Search for the cell housing the specified text and yield its [X, Y] center coordinate. 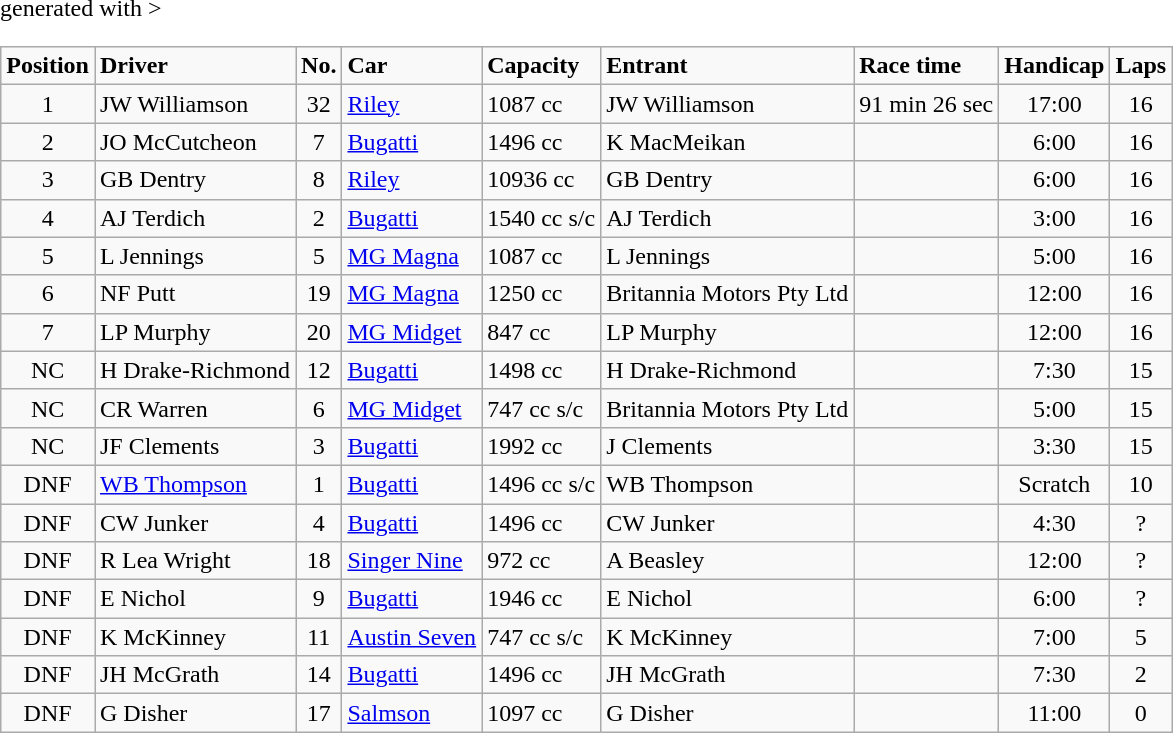
3:30 [1054, 446]
A Beasley [728, 561]
Scratch [1054, 484]
Entrant [728, 66]
3:00 [1054, 218]
1498 cc [542, 370]
JO McCutcheon [194, 142]
Car [412, 66]
14 [319, 675]
20 [319, 332]
91 min 26 sec [926, 104]
Race time [926, 66]
JF Clements [194, 446]
No. [319, 66]
J Clements [728, 446]
12 [319, 370]
Handicap [1054, 66]
1946 cc [542, 599]
NF Putt [194, 294]
Austin Seven [412, 637]
11:00 [1054, 713]
Singer Nine [412, 561]
19 [319, 294]
K MacMeikan [728, 142]
1496 cc s/c [542, 484]
847 cc [542, 332]
17:00 [1054, 104]
10936 cc [542, 180]
18 [319, 561]
8 [319, 180]
Laps [1141, 66]
Driver [194, 66]
1540 cc s/c [542, 218]
R Lea Wright [194, 561]
Position [48, 66]
CR Warren [194, 408]
1097 cc [542, 713]
7:00 [1054, 637]
972 cc [542, 561]
10 [1141, 484]
11 [319, 637]
17 [319, 713]
1992 cc [542, 446]
Salmson [412, 713]
4:30 [1054, 523]
9 [319, 599]
Capacity [542, 66]
0 [1141, 713]
32 [319, 104]
1250 cc [542, 294]
